Return the [X, Y] coordinate for the center point of the cell that contains the specified text.  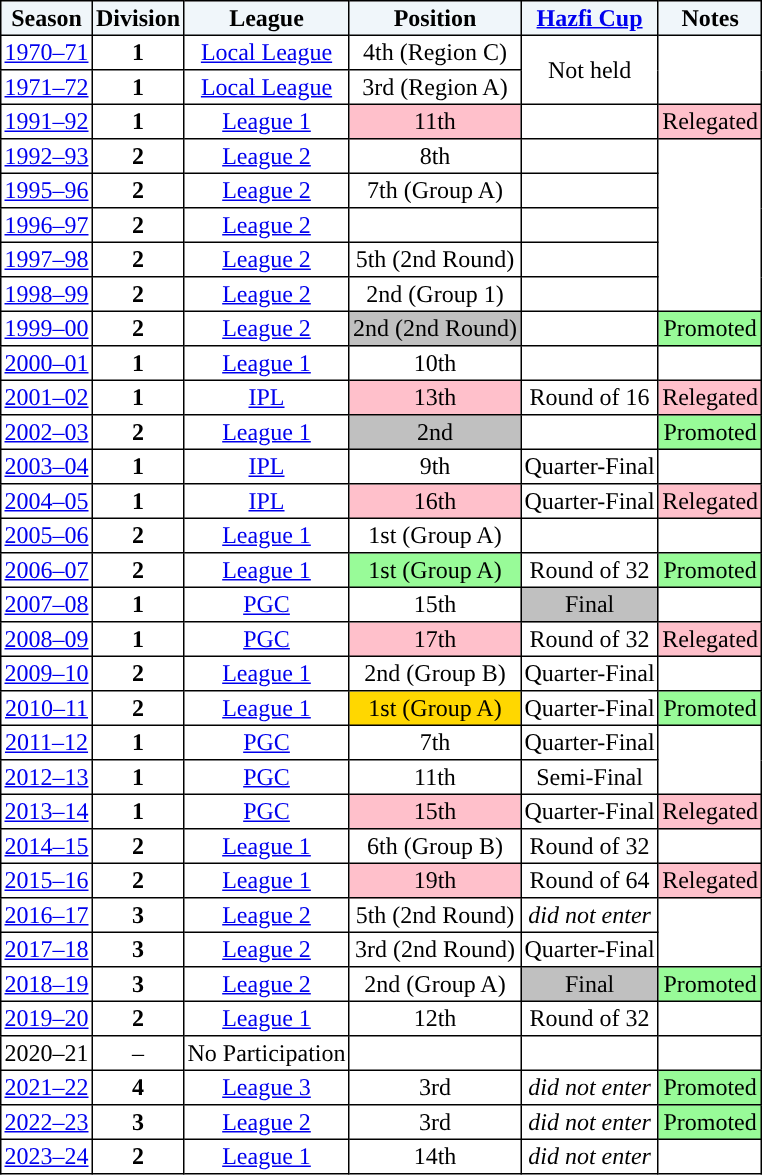
1995–96 [47, 190]
Notes [710, 18]
1998–99 [47, 294]
1999–00 [47, 328]
2000–01 [47, 363]
9th [434, 466]
2018–19 [47, 984]
Round of 16 [590, 397]
2020–21 [47, 1053]
Position [434, 18]
Semi-Final [590, 777]
2023–24 [47, 1156]
League 3 [266, 1087]
2004–05 [47, 501]
1970–71 [47, 52]
6th (Group B) [434, 846]
16th [434, 501]
2016–17 [47, 915]
2005–06 [47, 535]
2014–15 [47, 846]
2nd (Group A) [434, 984]
2007–08 [47, 604]
League [266, 18]
2nd [434, 432]
4th (Region C) [434, 52]
1996–97 [47, 225]
2nd (Group 1) [434, 294]
4 [138, 1087]
2010–11 [47, 708]
2013–14 [47, 811]
2012–13 [47, 777]
2021–22 [47, 1087]
2011–12 [47, 742]
17th [434, 639]
2008–09 [47, 639]
3rd (2nd Round) [434, 949]
10th [434, 363]
2001–02 [47, 397]
Not held [590, 70]
Round of 64 [590, 880]
2nd (2nd Round) [434, 328]
Hazfi Cup [590, 18]
2006–07 [47, 570]
7th [434, 742]
3rd (Region A) [434, 87]
2002–03 [47, 432]
1992–93 [47, 156]
No Participation [266, 1053]
13th [434, 397]
7th (Group A) [434, 190]
14th [434, 1156]
2017–18 [47, 949]
– [138, 1053]
8th [434, 156]
2009–10 [47, 673]
2nd (Group B) [434, 673]
12th [434, 1018]
1971–72 [47, 87]
Division [138, 18]
Season [47, 18]
2019–20 [47, 1018]
2003–04 [47, 466]
1997–98 [47, 259]
19th [434, 880]
1991–92 [47, 121]
2015–16 [47, 880]
2022–23 [47, 1122]
